Capture the cell that displays the provided text and extract its [x, y] central coordinate. 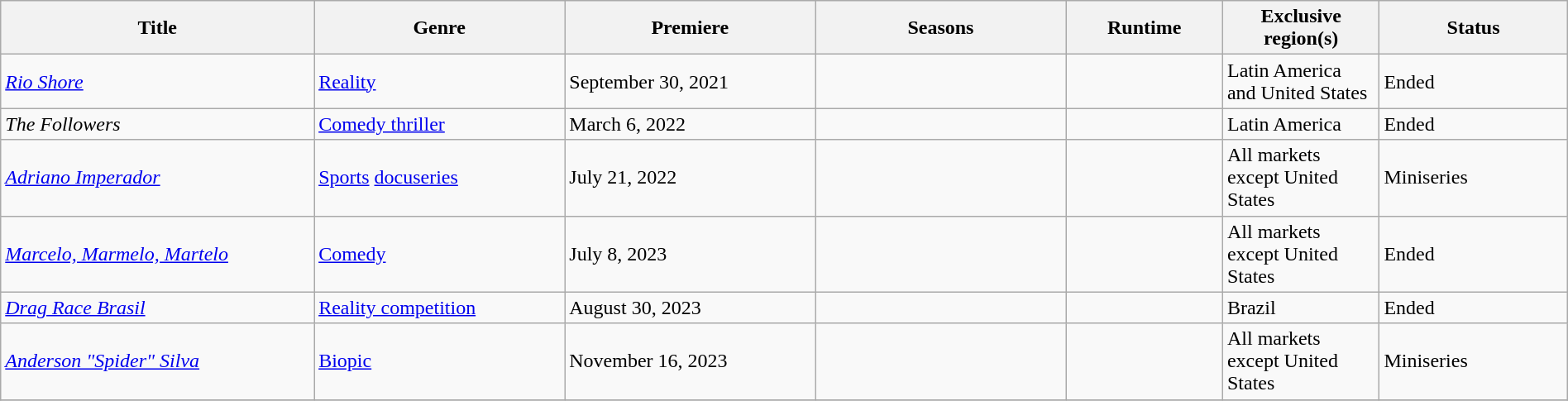
Seasons [941, 28]
July 21, 2022 [690, 178]
August 30, 2023 [690, 308]
Exclusive region(s) [1300, 28]
Runtime [1145, 28]
July 8, 2023 [690, 254]
Status [1474, 28]
Title [157, 28]
Rio Shore [157, 81]
Premiere [690, 28]
The Followers [157, 124]
Adriano Imperador [157, 178]
Marcelo, Marmelo, Martelo [157, 254]
Comedy thriller [440, 124]
September 30, 2021 [690, 81]
November 16, 2023 [690, 361]
Reality competition [440, 308]
Sports docuseries [440, 178]
Drag Race Brasil [157, 308]
Genre [440, 28]
Latin America [1300, 124]
Comedy [440, 254]
Latin America and United States [1300, 81]
Brazil [1300, 308]
Biopic [440, 361]
Anderson "Spider" Silva [157, 361]
March 6, 2022 [690, 124]
Reality [440, 81]
